From the cell containing the given text, extract its center point as [x, y] coordinate. 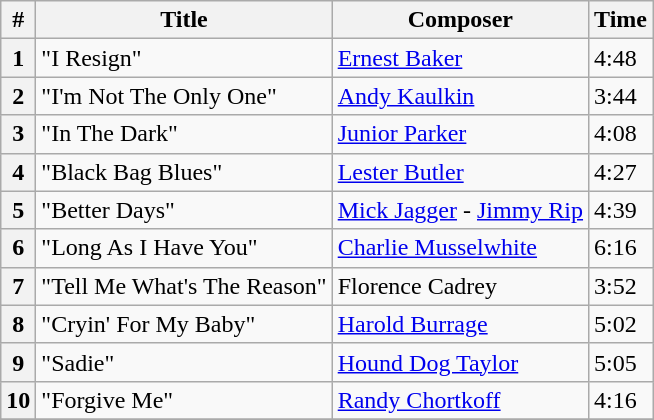
Title [184, 20]
Florence Cadrey [460, 286]
3:44 [621, 96]
4:08 [621, 134]
"I'm Not The Only One" [184, 96]
"Black Bag Blues" [184, 172]
Time [621, 20]
Andy Kaulkin [460, 96]
3:52 [621, 286]
5:02 [621, 324]
"In The Dark" [184, 134]
"Forgive Me" [184, 400]
5 [18, 210]
Composer [460, 20]
Ernest Baker [460, 58]
6 [18, 248]
Randy Chortkoff [460, 400]
Mick Jagger - Jimmy Rip [460, 210]
3 [18, 134]
4 [18, 172]
4:48 [621, 58]
4:39 [621, 210]
Junior Parker [460, 134]
4:16 [621, 400]
Lester Butler [460, 172]
9 [18, 362]
10 [18, 400]
7 [18, 286]
"Better Days" [184, 210]
8 [18, 324]
"Tell Me What's The Reason" [184, 286]
2 [18, 96]
# [18, 20]
"Sadie" [184, 362]
6:16 [621, 248]
"Cryin' For My Baby" [184, 324]
1 [18, 58]
Charlie Musselwhite [460, 248]
5:05 [621, 362]
"I Resign" [184, 58]
Hound Dog Taylor [460, 362]
4:27 [621, 172]
"Long As I Have You" [184, 248]
Harold Burrage [460, 324]
